Extract the [x, y] coordinate from the center of the cell holding the provided text.  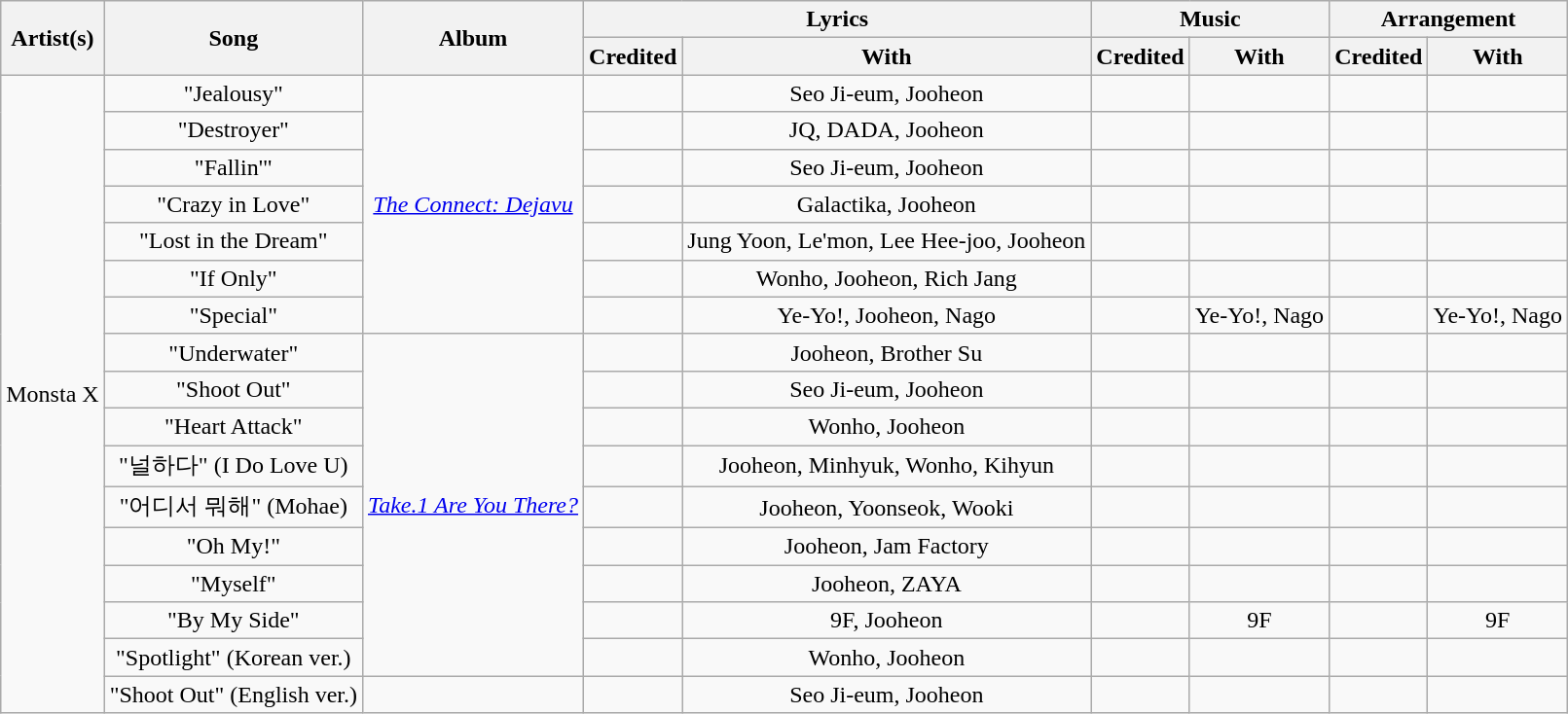
"Spotlight" (Korean ver.) [234, 658]
Wonho, Jooheon, Rich Jang [887, 278]
"If Only" [234, 278]
"Crazy in Love" [234, 204]
Jooheon, Yoonseok, Wooki [887, 508]
"널하다" (I Do Love U) [234, 467]
"Special" [234, 315]
Lyrics [837, 19]
"Shoot Out" [234, 389]
Song [234, 38]
Galactika, Jooheon [887, 204]
Music [1211, 19]
"Heart Attack" [234, 426]
JQ, DADA, Jooheon [887, 130]
Jooheon, ZAYA [887, 584]
"Destroyer" [234, 130]
Take.1 Are You There? [473, 505]
The Connect: Dejavu [473, 204]
"Oh My!" [234, 547]
Jooheon, Minhyuk, Wonho, Kihyun [887, 467]
Monsta X [53, 394]
"Jealousy" [234, 93]
"Underwater" [234, 352]
"Myself" [234, 584]
Artist(s) [53, 38]
Album [473, 38]
"By My Side" [234, 621]
9F, Jooheon [887, 621]
Jung Yoon, Le'mon, Lee Hee-joo, Jooheon [887, 241]
"Lost in the Dream" [234, 241]
Jooheon, Brother Su [887, 352]
"어디서 뭐해" (Mohae) [234, 508]
Jooheon, Jam Factory [887, 547]
Ye-Yo!, Jooheon, Nago [887, 315]
Arrangement [1448, 19]
"Shoot Out" (English ver.) [234, 695]
"Fallin'" [234, 167]
